Scan for the cell matching the given text and deliver its (x, y) coordinate at center. 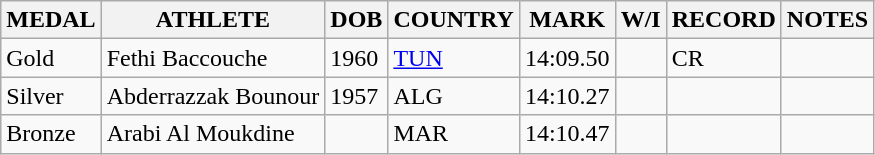
TUN (454, 58)
Gold (51, 58)
14:09.50 (567, 58)
Silver (51, 96)
MARK (567, 20)
1960 (356, 58)
Arabi Al Moukdine (213, 134)
ALG (454, 96)
MEDAL (51, 20)
W/I (640, 20)
Bronze (51, 134)
14:10.27 (567, 96)
DOB (356, 20)
ATHLETE (213, 20)
14:10.47 (567, 134)
COUNTRY (454, 20)
CR (724, 58)
1957 (356, 96)
Fethi Baccouche (213, 58)
RECORD (724, 20)
Abderrazzak Bounour (213, 96)
NOTES (827, 20)
MAR (454, 134)
